Provide the (x, y) coordinate of the cell's center where the given text is located.  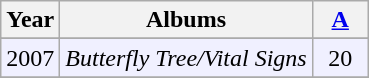
A (340, 20)
Butterfly Tree/Vital Signs (186, 58)
Year (30, 20)
Albums (186, 20)
2007 (30, 58)
20 (340, 58)
